Provide the [X, Y] coordinate of the cell's center where the given text is located.  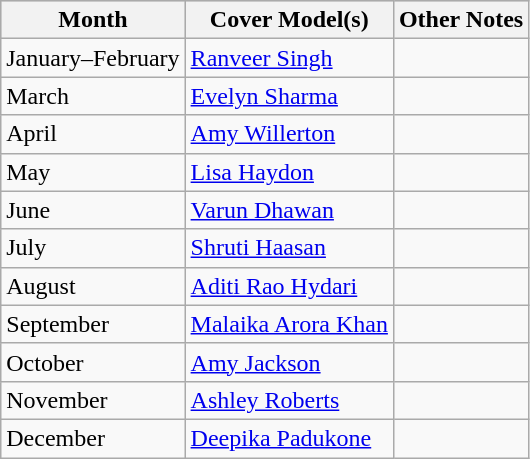
July [93, 248]
Cover Model(s) [289, 20]
Amy Jackson [289, 362]
October [93, 362]
Malaika Arora Khan [289, 324]
December [93, 438]
Ashley Roberts [289, 400]
June [93, 210]
January–February [93, 58]
September [93, 324]
Amy Willerton [289, 134]
April [93, 134]
Aditi Rao Hydari [289, 286]
May [93, 172]
March [93, 96]
Lisa Haydon [289, 172]
August [93, 286]
Deepika Padukone [289, 438]
Ranveer Singh [289, 58]
November [93, 400]
Month [93, 20]
Evelyn Sharma [289, 96]
Varun Dhawan [289, 210]
Other Notes [460, 20]
Shruti Haasan [289, 248]
